Find where the given text appears and provide that cell's center as [x, y] coordinate. 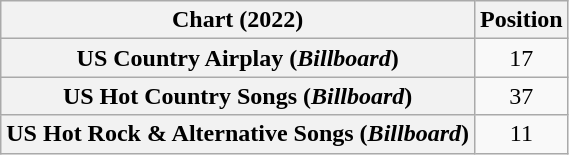
Position [521, 20]
US Country Airplay (Billboard) [238, 58]
37 [521, 96]
17 [521, 58]
US Hot Rock & Alternative Songs (Billboard) [238, 134]
US Hot Country Songs (Billboard) [238, 96]
11 [521, 134]
Chart (2022) [238, 20]
